Detect which cell encompasses the target text, then output its (X, Y) center coordinate. 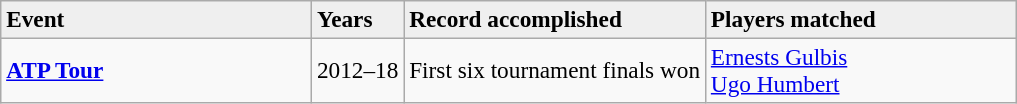
First six tournament finals won (555, 70)
Event (156, 19)
ATP Tour (156, 70)
Record accomplished (555, 19)
Years (358, 19)
2012–18 (358, 70)
Ernests GulbisUgo Humbert (860, 70)
Players matched (860, 19)
